Locate the cell with the specified text and output its (x, y) center coordinate. 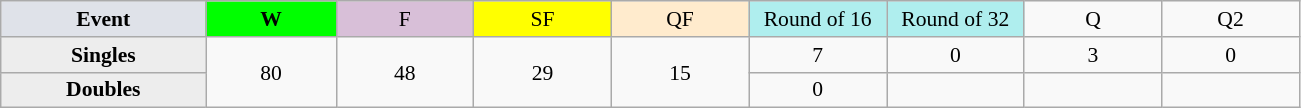
F (405, 19)
SF (543, 19)
W (271, 19)
Round of 32 (955, 19)
3 (1093, 55)
Event (104, 19)
Q (1093, 19)
Q2 (1231, 19)
15 (680, 72)
48 (405, 72)
Singles (104, 55)
QF (680, 19)
7 (818, 55)
29 (543, 72)
Round of 16 (818, 19)
Doubles (104, 90)
80 (271, 72)
